Find where the given text appears and provide that cell's center as [X, Y] coordinate. 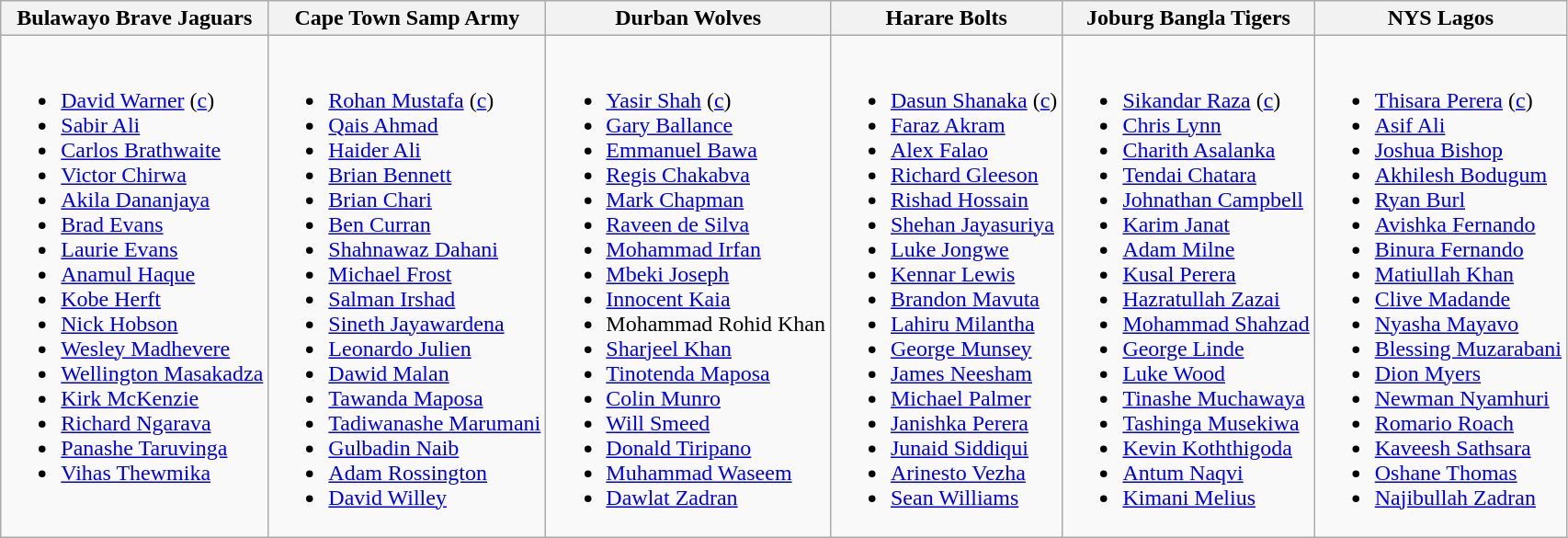
Joburg Bangla Tigers [1188, 18]
Bulawayo Brave Jaguars [134, 18]
NYS Lagos [1440, 18]
Durban Wolves [688, 18]
Harare Bolts [946, 18]
Cape Town Samp Army [407, 18]
